From the cell containing the given text, extract its center point as [X, Y] coordinate. 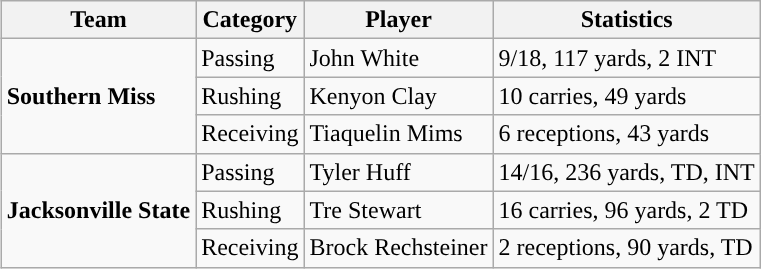
9/18, 117 yards, 2 INT [626, 58]
2 receptions, 90 yards, TD [626, 248]
Kenyon Clay [398, 96]
John White [398, 58]
14/16, 236 yards, TD, INT [626, 172]
Team [98, 20]
Statistics [626, 20]
Jacksonville State [98, 210]
Tiaquelin Mims [398, 134]
Category [250, 20]
16 carries, 96 yards, 2 TD [626, 210]
Southern Miss [98, 96]
Tyler Huff [398, 172]
Player [398, 20]
Brock Rechsteiner [398, 248]
10 carries, 49 yards [626, 96]
6 receptions, 43 yards [626, 134]
Tre Stewart [398, 210]
